Locate the cell with the specified text and output its [X, Y] center coordinate. 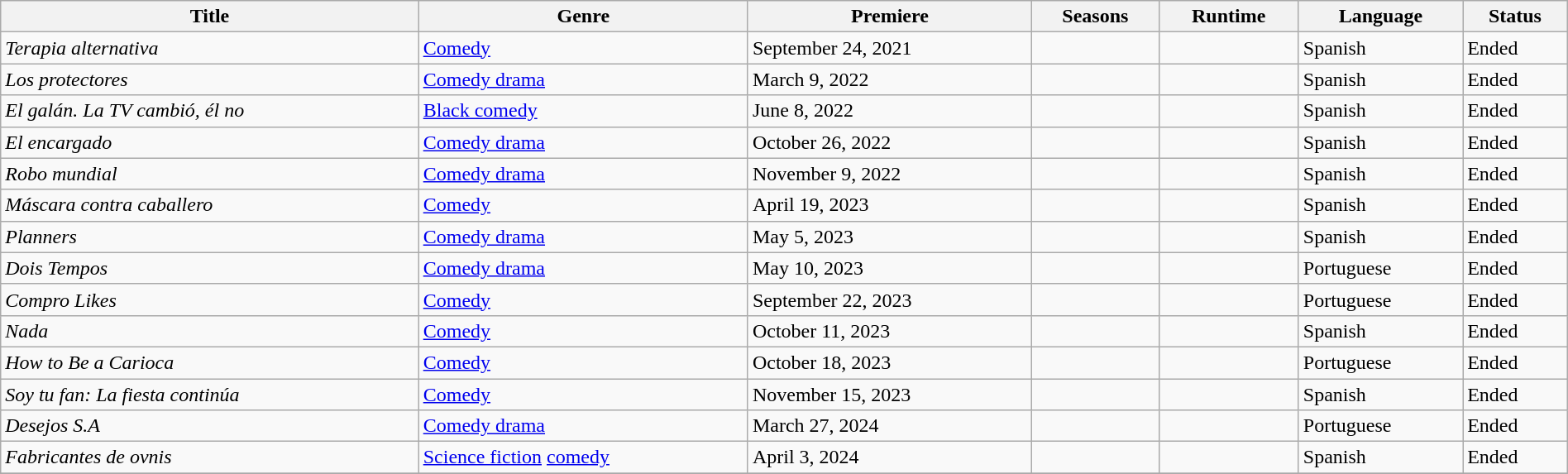
Soy tu fan: La fiesta continúa [210, 395]
Seasons [1095, 17]
March 9, 2022 [890, 79]
Desejos S.A [210, 426]
Black comedy [583, 111]
May 5, 2023 [890, 237]
Terapia alternativa [210, 48]
April 3, 2024 [890, 457]
April 19, 2023 [890, 205]
October 11, 2023 [890, 331]
Los protectores [210, 79]
El galán. La TV cambió, él no [210, 111]
El encargado [210, 142]
September 22, 2023 [890, 299]
June 8, 2022 [890, 111]
September 24, 2021 [890, 48]
Runtime [1229, 17]
Dois Tempos [210, 268]
November 9, 2022 [890, 174]
Robo mundial [210, 174]
Title [210, 17]
October 18, 2023 [890, 362]
Fabricantes de ovnis [210, 457]
Genre [583, 17]
Status [1515, 17]
Science fiction comedy [583, 457]
Nada [210, 331]
Premiere [890, 17]
Planners [210, 237]
How to Be a Carioca [210, 362]
May 10, 2023 [890, 268]
Máscara contra caballero [210, 205]
October 26, 2022 [890, 142]
March 27, 2024 [890, 426]
November 15, 2023 [890, 395]
Language [1380, 17]
Compro Likes [210, 299]
